Provide the [x, y] coordinate of the cell's center where the given text is located.  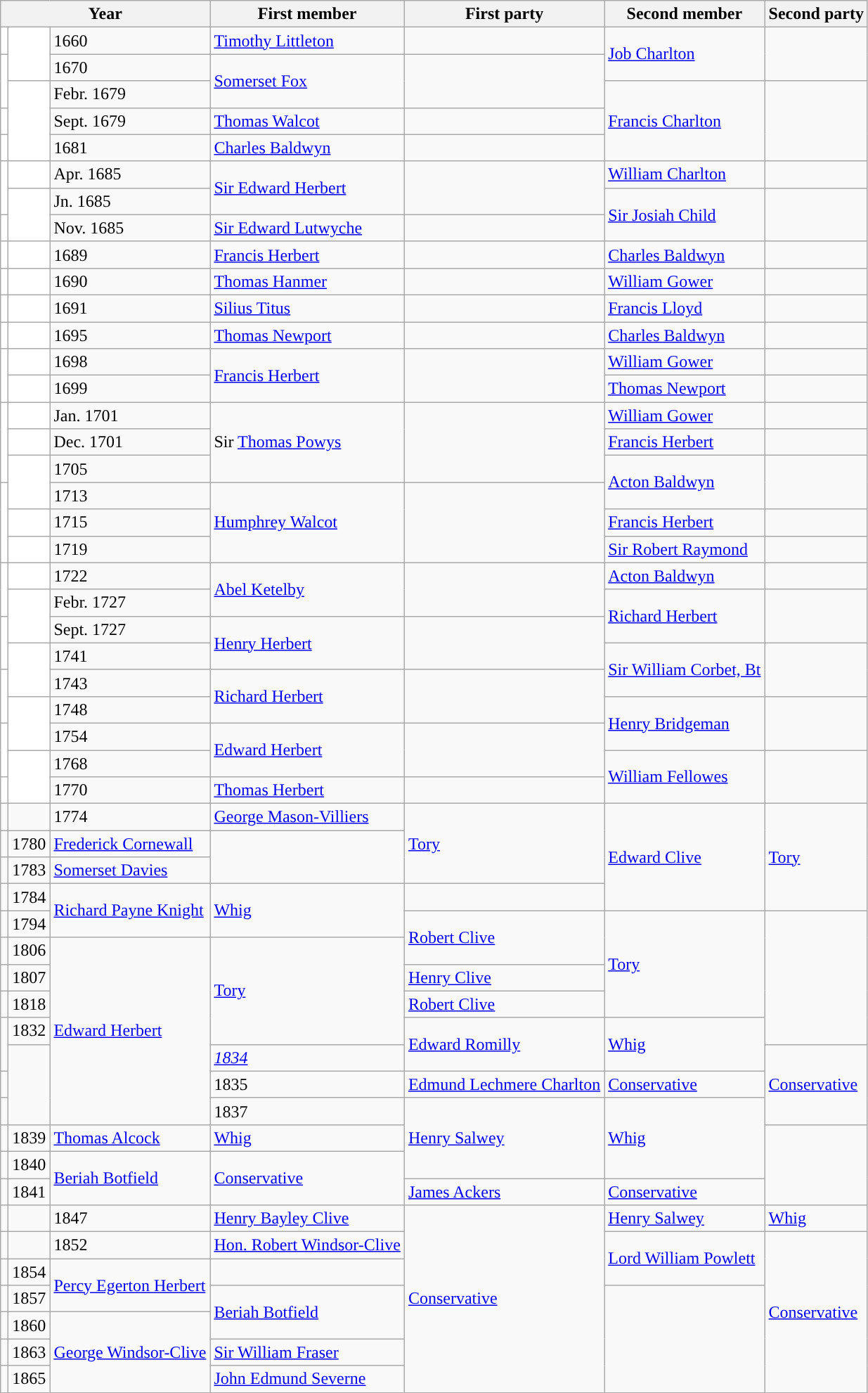
George Windsor-Clive [130, 1352]
1818 [30, 1004]
James Ackers [504, 1192]
First party [504, 14]
William Charlton [685, 174]
Febr. 1727 [130, 603]
1774 [130, 817]
Sir William Fraser [307, 1352]
1748 [130, 710]
1690 [130, 281]
Sir Thomas Powys [307, 442]
Humphrey Walcot [307, 522]
Jan. 1701 [130, 416]
1715 [130, 522]
1860 [30, 1325]
Francis Lloyd [685, 308]
Thomas Hanmer [307, 281]
1807 [30, 977]
Percy Egerton Herbert [130, 1285]
Year [105, 14]
William Fellowes [685, 776]
Job Charlton [685, 54]
First member [307, 14]
Second party [816, 14]
1698 [130, 362]
John Edmund Severne [307, 1379]
Henry Herbert [307, 643]
Silius Titus [307, 308]
Thomas Herbert [307, 790]
Second member [685, 14]
1768 [130, 763]
Febr. 1679 [130, 94]
1784 [30, 897]
Dec. 1701 [130, 442]
1840 [30, 1164]
1847 [130, 1219]
Jn. 1685 [130, 201]
1719 [130, 549]
1794 [30, 924]
Sir William Corbet, Bt [685, 669]
Sir Edward Lutwyche [307, 228]
Henry Clive [504, 977]
1780 [30, 844]
Sept. 1679 [130, 121]
1839 [30, 1138]
Henry Bridgeman [685, 723]
Edmund Lechmere Charlton [504, 1084]
1743 [130, 683]
1865 [30, 1379]
1681 [130, 148]
1834 [307, 1058]
1770 [130, 790]
1863 [30, 1352]
1837 [307, 1111]
1689 [130, 255]
1841 [30, 1192]
George Mason-Villiers [307, 817]
1832 [30, 1031]
1691 [130, 308]
Francis Charlton [685, 121]
1705 [130, 469]
1660 [130, 41]
1741 [130, 656]
Sept. 1727 [130, 629]
1783 [30, 871]
1722 [130, 576]
1754 [130, 736]
1699 [130, 389]
Thomas Walcot [307, 121]
Abel Ketelby [307, 589]
Edward Romilly [504, 1044]
Edward Clive [685, 857]
1806 [30, 951]
Sir Josiah Child [685, 214]
1835 [307, 1084]
Apr. 1685 [130, 174]
1857 [30, 1299]
1852 [130, 1245]
1854 [30, 1272]
Somerset Fox [307, 81]
1695 [130, 335]
Sir Edward Herbert [307, 188]
1670 [130, 68]
Hon. Robert Windsor-Clive [307, 1245]
Somerset Davies [130, 871]
Timothy Littleton [307, 41]
Lord William Powlett [685, 1259]
Nov. 1685 [130, 228]
Richard Payne Knight [130, 911]
Frederick Cornewall [130, 844]
Sir Robert Raymond [685, 549]
1713 [130, 496]
Thomas Alcock [130, 1138]
Henry Bayley Clive [307, 1219]
